Output the (X, Y) coordinate of the center of the cell containing the given text.  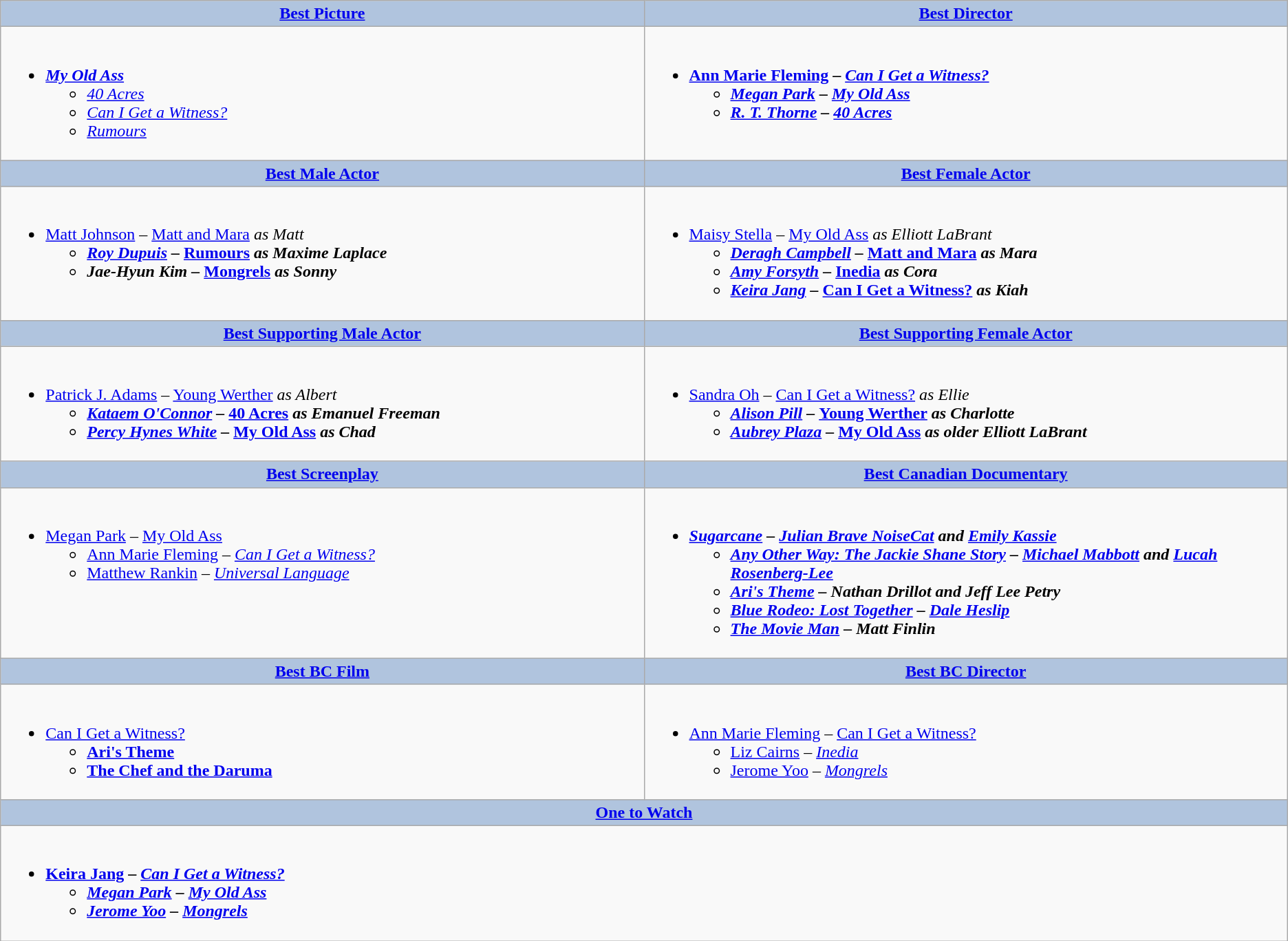
One to Watch (644, 812)
Best Picture (322, 14)
Matt Johnson – Matt and Mara as MattRoy Dupuis – Rumours as Maxime LaplaceJae-Hyun Kim – Mongrels as Sonny (322, 253)
Sandra Oh – Can I Get a Witness? as EllieAlison Pill – Young Werther as CharlotteAubrey Plaza – My Old Ass as older Elliott LaBrant (966, 403)
Best BC Director (966, 671)
Ann Marie Fleming – Can I Get a Witness?Megan Park – My Old AssR. T. Thorne – 40 Acres (966, 94)
My Old Ass40 AcresCan I Get a Witness?Rumours (322, 94)
Best Supporting Male Actor (322, 333)
Megan Park – My Old AssAnn Marie Fleming – Can I Get a Witness?Matthew Rankin – Universal Language (322, 573)
Keira Jang – Can I Get a Witness?Megan Park – My Old AssJerome Yoo – Mongrels (644, 882)
Best Screenplay (322, 474)
Best Director (966, 14)
Best Canadian Documentary (966, 474)
Patrick J. Adams – Young Werther as AlbertKataem O'Connor – 40 Acres as Emanuel FreemanPercy Hynes White – My Old Ass as Chad (322, 403)
Best Supporting Female Actor (966, 333)
Best Male Actor (322, 173)
Can I Get a Witness?Ari's ThemeThe Chef and the Daruma (322, 742)
Best BC Film (322, 671)
Ann Marie Fleming – Can I Get a Witness?Liz Cairns – InediaJerome Yoo – Mongrels (966, 742)
Best Female Actor (966, 173)
